Output the (x, y) coordinate of the center of the cell containing the given text.  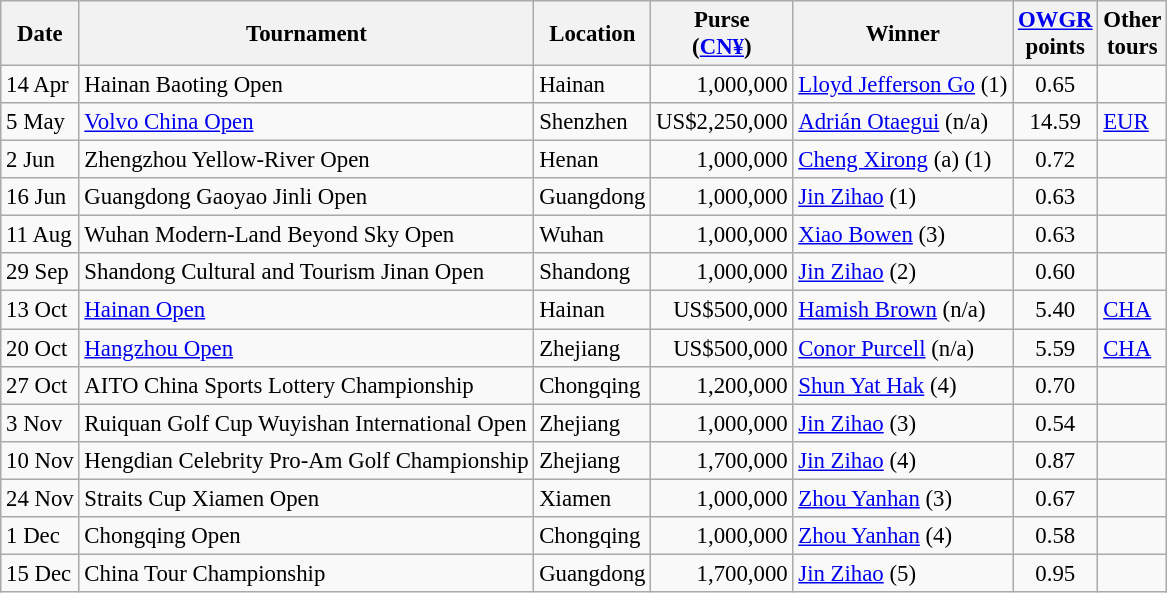
16 Jun (40, 197)
1,200,000 (722, 385)
Hamish Brown (n/a) (903, 310)
Wuhan Modern-Land Beyond Sky Open (306, 235)
14 Apr (40, 85)
Hainan Open (306, 310)
Zhengzhou Yellow-River Open (306, 160)
14.59 (1056, 122)
Xiamen (592, 498)
China Tour Championship (306, 573)
0.87 (1056, 460)
Xiao Bowen (3) (903, 235)
Jin Zihao (1) (903, 197)
Jin Zihao (4) (903, 460)
1 Dec (40, 536)
0.65 (1056, 85)
0.67 (1056, 498)
13 Oct (40, 310)
0.70 (1056, 385)
Jin Zihao (5) (903, 573)
Chongqing Open (306, 536)
0.72 (1056, 160)
Cheng Xirong (a) (1) (903, 160)
Volvo China Open (306, 122)
5.59 (1056, 348)
Ruiquan Golf Cup Wuyishan International Open (306, 423)
US$2,250,000 (722, 122)
Shandong (592, 273)
24 Nov (40, 498)
Tournament (306, 34)
AITO China Sports Lottery Championship (306, 385)
5.40 (1056, 310)
Hangzhou Open (306, 348)
29 Sep (40, 273)
EUR (1132, 122)
Shandong Cultural and Tourism Jinan Open (306, 273)
20 Oct (40, 348)
Henan (592, 160)
Hainan Baoting Open (306, 85)
0.54 (1056, 423)
15 Dec (40, 573)
0.95 (1056, 573)
Jin Zihao (3) (903, 423)
Shun Yat Hak (4) (903, 385)
Winner (903, 34)
Straits Cup Xiamen Open (306, 498)
Jin Zihao (2) (903, 273)
Zhou Yanhan (4) (903, 536)
3 Nov (40, 423)
0.58 (1056, 536)
Othertours (1132, 34)
Zhou Yanhan (3) (903, 498)
Adrián Otaegui (n/a) (903, 122)
Shenzhen (592, 122)
2 Jun (40, 160)
Guangdong Gaoyao Jinli Open (306, 197)
Wuhan (592, 235)
Hengdian Celebrity Pro-Am Golf Championship (306, 460)
Date (40, 34)
5 May (40, 122)
10 Nov (40, 460)
OWGRpoints (1056, 34)
Lloyd Jefferson Go (1) (903, 85)
Location (592, 34)
11 Aug (40, 235)
27 Oct (40, 385)
Purse(CN¥) (722, 34)
Conor Purcell (n/a) (903, 348)
0.60 (1056, 273)
